Pinpoint the cell where the given text exists, returning its [X, Y] midpoint coordinate. 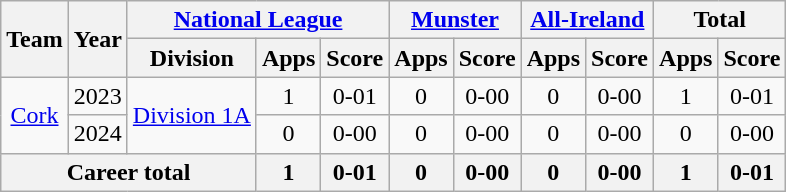
National League [258, 20]
Team [35, 39]
Total [720, 20]
All-Ireland [587, 20]
Division 1A [192, 115]
Year [98, 39]
Division [192, 58]
Munster [455, 20]
Cork [35, 115]
Career total [129, 172]
2023 [98, 96]
2024 [98, 134]
